Search for the cell housing the specified text and yield its (X, Y) center coordinate. 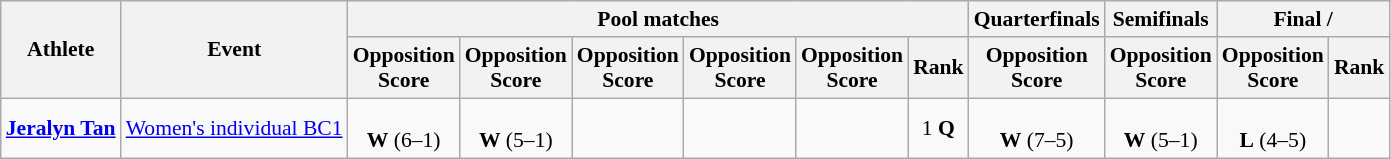
1 Q (938, 128)
Jeralyn Tan (61, 128)
Quarterfinals (1037, 19)
W (7–5) (1037, 128)
Semifinals (1161, 19)
Pool matches (658, 19)
Athlete (61, 50)
Event (234, 50)
Final / (1304, 19)
W (6–1) (404, 128)
Women's individual BC1 (234, 128)
L (4–5) (1273, 128)
